Return the [X, Y] coordinate for the center point of the cell that contains the specified text.  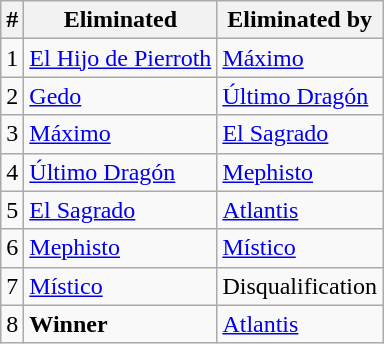
3 [12, 134]
7 [12, 286]
8 [12, 324]
# [12, 20]
Eliminated [120, 20]
5 [12, 210]
Gedo [120, 96]
2 [12, 96]
6 [12, 248]
1 [12, 58]
4 [12, 172]
Eliminated by [300, 20]
El Hijo de Pierroth [120, 58]
Disqualification [300, 286]
Winner [120, 324]
